Detect which cell encompasses the target text, then output its (x, y) center coordinate. 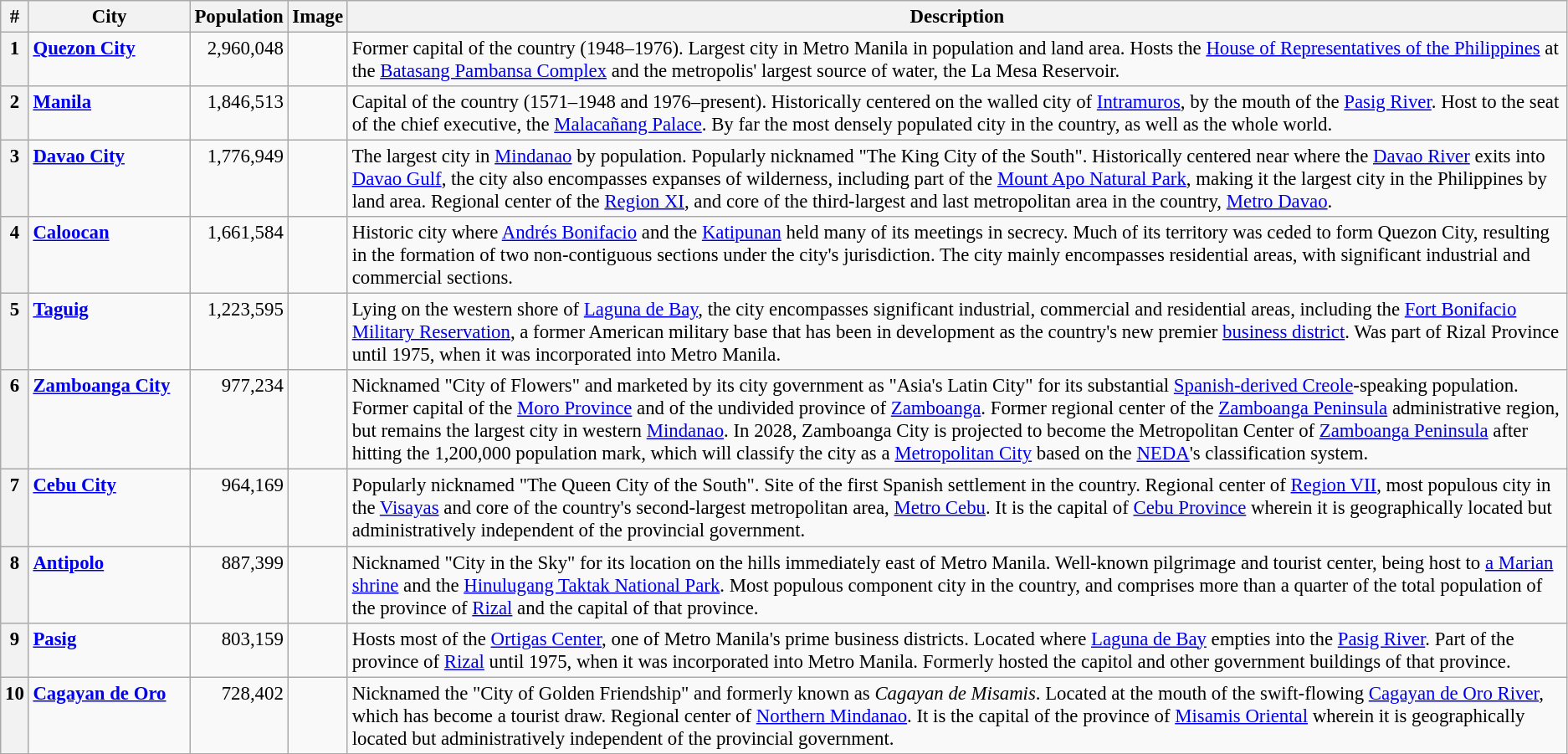
3 (15, 179)
7 (15, 508)
964,169 (239, 508)
5 (15, 332)
1 (15, 60)
6 (15, 420)
2 (15, 114)
1,223,595 (239, 332)
977,234 (239, 420)
4 (15, 255)
Quezon City (109, 60)
# (15, 17)
Antipolo (109, 585)
Davao City (109, 179)
1,776,949 (239, 179)
Manila (109, 114)
887,399 (239, 585)
1,846,513 (239, 114)
9 (15, 649)
728,402 (239, 716)
2,960,048 (239, 60)
Image (318, 17)
Zamboanga City (109, 420)
Pasig (109, 649)
City (109, 17)
Description (957, 17)
Population (239, 17)
Cebu City (109, 508)
1,661,584 (239, 255)
10 (15, 716)
803,159 (239, 649)
8 (15, 585)
Taguig (109, 332)
Cagayan de Oro (109, 716)
Caloocan (109, 255)
